Search for the cell housing the specified text and yield its (x, y) center coordinate. 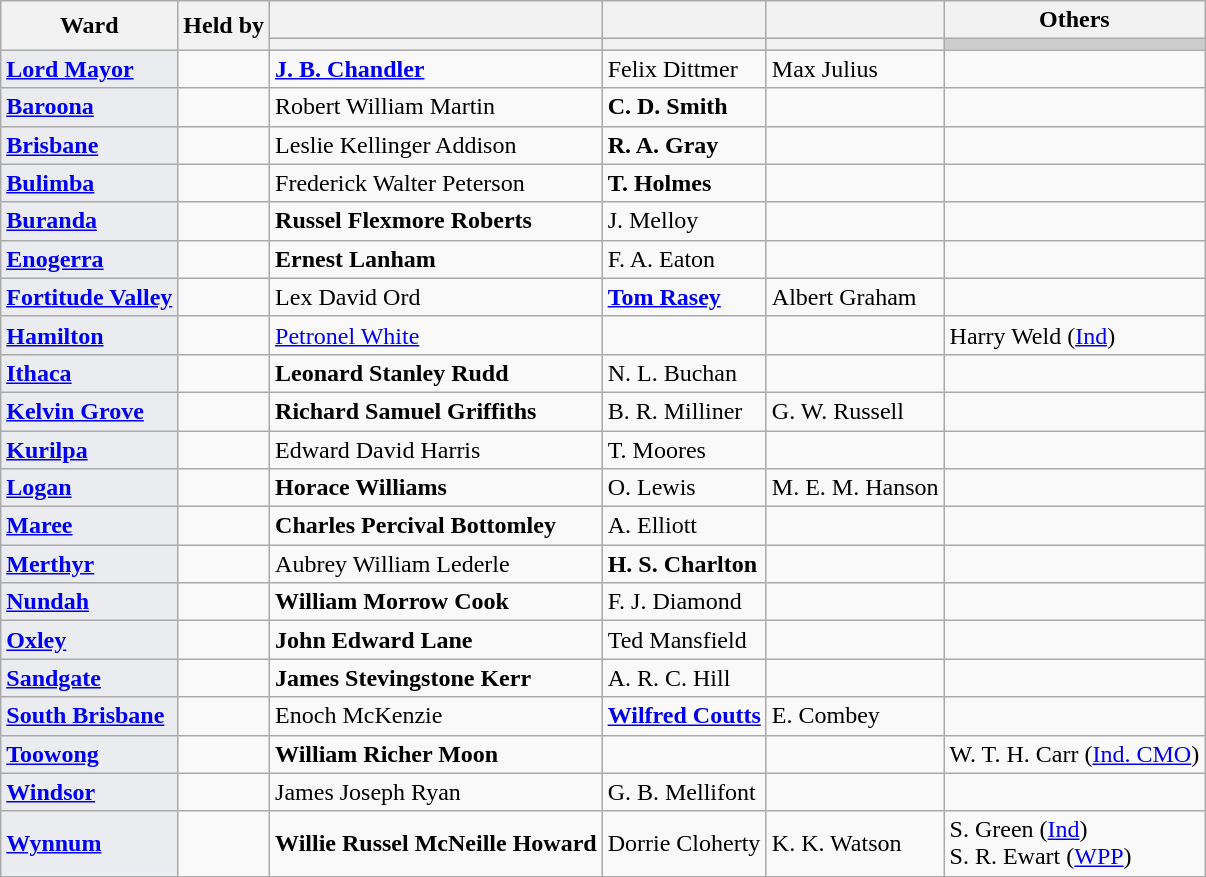
Frederick Walter Peterson (436, 183)
M. E. M. Hanson (855, 488)
Kelvin Grove (90, 411)
Robert William Martin (436, 107)
Lord Mayor (90, 69)
Fortitude Valley (90, 297)
K. K. Watson (855, 844)
B. R. Milliner (684, 411)
H. S. Charlton (684, 564)
W. T. H. Carr (Ind. CMO) (1074, 754)
Dorrie Cloherty (684, 844)
Brisbane (90, 145)
Ward (90, 26)
Harry Weld (Ind) (1074, 335)
F. A. Eaton (684, 259)
Aubrey William Lederle (436, 564)
Wilfred Coutts (684, 716)
Hamilton (90, 335)
T. Holmes (684, 183)
Lex David Ord (436, 297)
Windsor (90, 792)
Wynnum (90, 844)
Albert Graham (855, 297)
R. A. Gray (684, 145)
Leslie Kellinger Addison (436, 145)
J. Melloy (684, 221)
T. Moores (684, 449)
N. L. Buchan (684, 373)
F. J. Diamond (684, 602)
Felix Dittmer (684, 69)
Sandgate (90, 678)
G. B. Mellifont (684, 792)
Edward David Harris (436, 449)
Horace Williams (436, 488)
Russel Flexmore Roberts (436, 221)
Willie Russel McNeille Howard (436, 844)
Logan (90, 488)
Max Julius (855, 69)
S. Green (Ind) S. R. Ewart (WPP) (1074, 844)
C. D. Smith (684, 107)
James Joseph Ryan (436, 792)
Enogerra (90, 259)
Nundah (90, 602)
Ernest Lanham (436, 259)
Kurilpa (90, 449)
William Morrow Cook (436, 602)
South Brisbane (90, 716)
Charles Percival Bottomley (436, 526)
Held by (224, 26)
Petronel White (436, 335)
Tom Rasey (684, 297)
Buranda (90, 221)
E. Combey (855, 716)
Leonard Stanley Rudd (436, 373)
Oxley (90, 640)
Others (1074, 20)
Ted Mansfield (684, 640)
William Richer Moon (436, 754)
Richard Samuel Griffiths (436, 411)
Merthyr (90, 564)
Bulimba (90, 183)
Enoch McKenzie (436, 716)
Toowong (90, 754)
James Stevingstone Kerr (436, 678)
O. Lewis (684, 488)
A. R. C. Hill (684, 678)
Baroona (90, 107)
G. W. Russell (855, 411)
Ithaca (90, 373)
J. B. Chandler (436, 69)
Maree (90, 526)
John Edward Lane (436, 640)
A. Elliott (684, 526)
